Return the [X, Y] coordinate for the center point of the cell that contains the specified text.  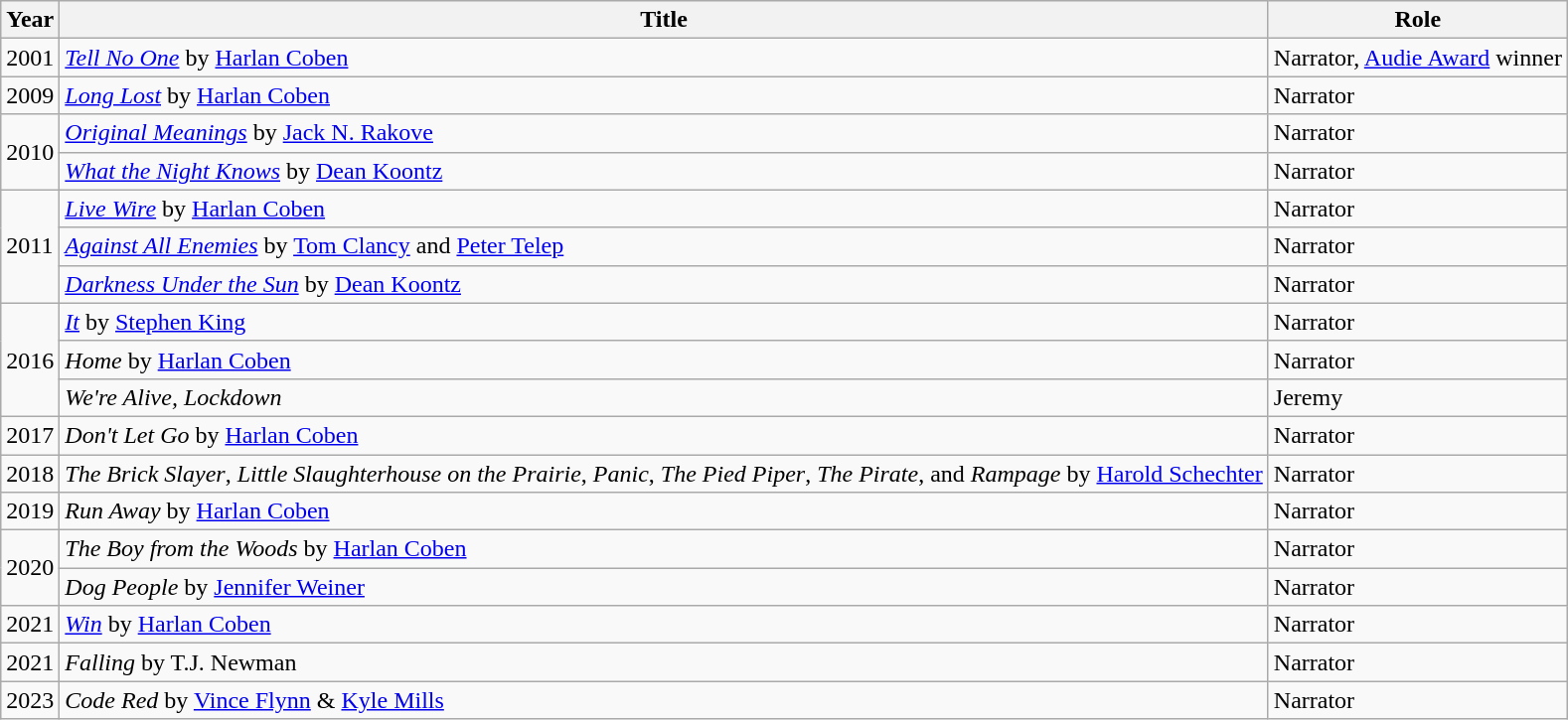
Run Away by Harlan Coben [664, 511]
Narrator, Audie Award winner [1417, 58]
2023 [30, 700]
Jeremy [1417, 397]
Long Lost by Harlan Coben [664, 95]
2018 [30, 474]
The Brick Slayer, Little Slaughterhouse on the Prairie, Panic, The Pied Piper, The Pirate, and Rampage by Harold Schechter [664, 474]
Original Meanings by Jack N. Rakove [664, 133]
2001 [30, 58]
Tell No One by Harlan Coben [664, 58]
What the Night Knows by Dean Koontz [664, 171]
2020 [30, 568]
Win by Harlan Coben [664, 625]
Live Wire by Harlan Coben [664, 209]
2019 [30, 511]
2011 [30, 246]
Against All Enemies by Tom Clancy and Peter Telep [664, 246]
Don't Let Go by Harlan Coben [664, 435]
2009 [30, 95]
The Boy from the Woods by Harlan Coben [664, 549]
Falling by T.J. Newman [664, 662]
Dog People by Jennifer Weiner [664, 587]
2010 [30, 152]
Title [664, 20]
Code Red by Vince Flynn & Kyle Mills [664, 700]
2016 [30, 360]
It by Stephen King [664, 322]
Darkness Under the Sun by Dean Koontz [664, 284]
2017 [30, 435]
We're Alive, Lockdown [664, 397]
Home by Harlan Coben [664, 360]
Year [30, 20]
Role [1417, 20]
